From the cell containing the given text, extract its center point as [x, y] coordinate. 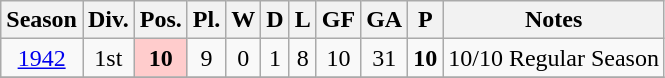
Notes [554, 20]
Div. [108, 20]
9 [206, 58]
1942 [42, 58]
10/10 Regular Season [554, 58]
L [302, 20]
1st [108, 58]
P [426, 20]
0 [244, 58]
W [244, 20]
GA [384, 20]
1 [275, 58]
Pos. [160, 20]
31 [384, 58]
Pl. [206, 20]
Season [42, 20]
D [275, 20]
GF [338, 20]
8 [302, 58]
